Locate the cell with the specified text and output its [X, Y] center coordinate. 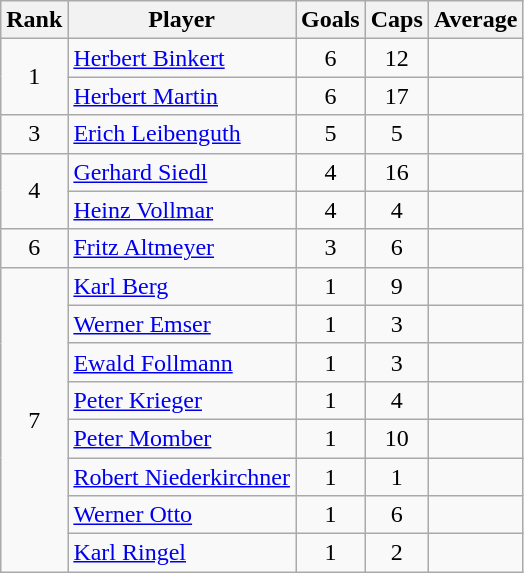
7 [34, 419]
Average [476, 20]
Herbert Binkert [182, 58]
Caps [396, 20]
12 [396, 58]
Gerhard Siedl [182, 172]
9 [396, 286]
Peter Momber [182, 438]
Rank [34, 20]
Player [182, 20]
Karl Ringel [182, 553]
2 [396, 553]
Karl Berg [182, 286]
Robert Niederkirchner [182, 477]
10 [396, 438]
17 [396, 96]
Fritz Altmeyer [182, 248]
Werner Otto [182, 515]
Herbert Martin [182, 96]
Peter Krieger [182, 400]
Werner Emser [182, 324]
Heinz Vollmar [182, 210]
Erich Leibenguth [182, 134]
16 [396, 172]
Ewald Follmann [182, 362]
Goals [331, 20]
